Determine the (x, y) coordinate at the center of the cell enclosing the given text.  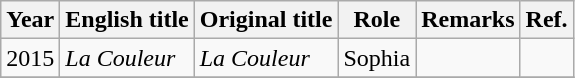
Sophia (377, 58)
Ref. (546, 20)
2015 (30, 58)
Role (377, 20)
Remarks (468, 20)
Original title (266, 20)
English title (127, 20)
Year (30, 20)
